Determine the (X, Y) coordinate at the center of the cell enclosing the given text.  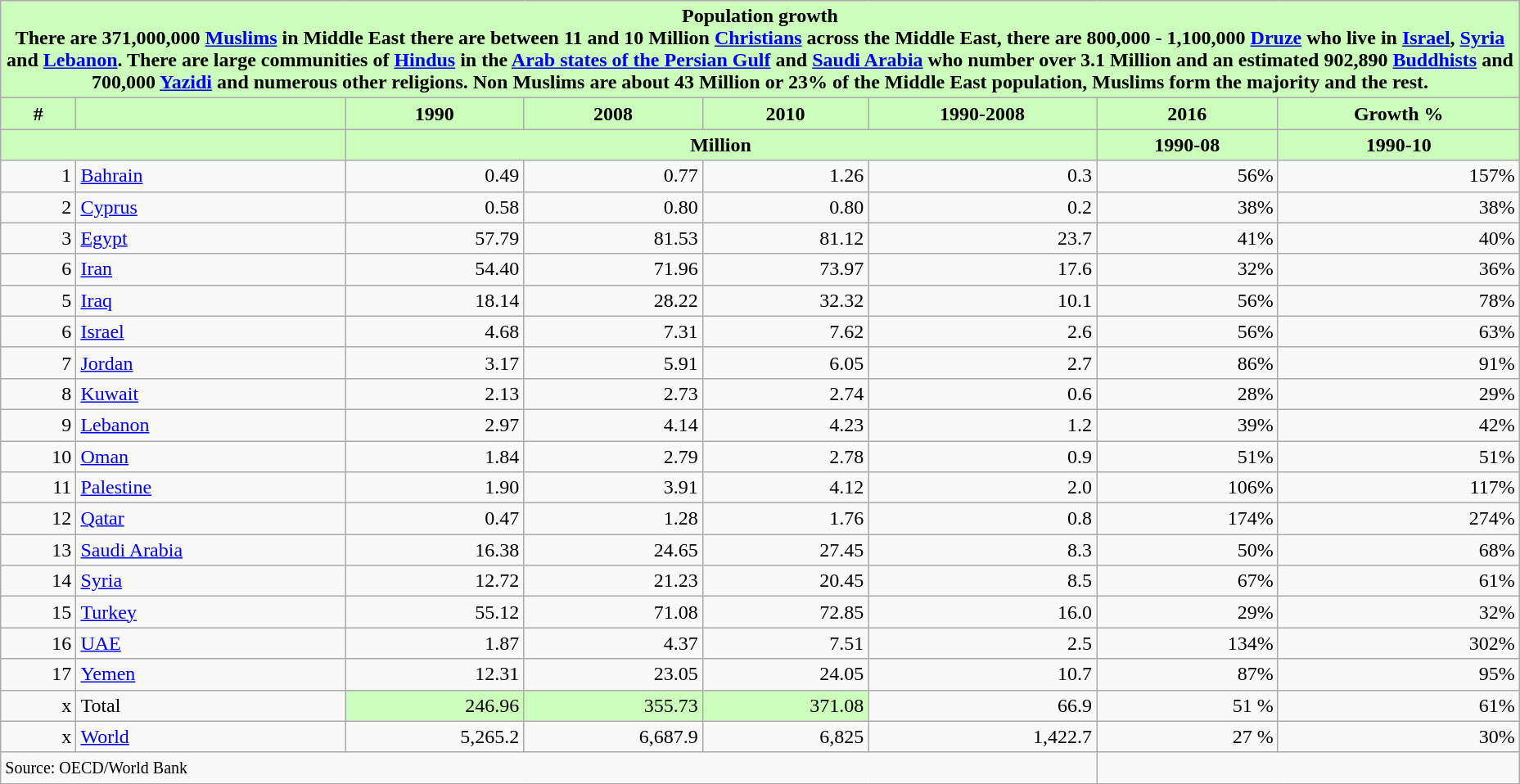
16.0 (982, 612)
1 (38, 176)
Source: OECD/World Bank (548, 768)
50% (1188, 550)
2 (38, 207)
40% (1398, 238)
Qatar (211, 519)
0.58 (435, 207)
2010 (786, 114)
63% (1398, 331)
UAE (211, 643)
39% (1188, 425)
54.40 (435, 269)
Egypt (211, 238)
Cyprus (211, 207)
2.74 (786, 394)
71.96 (613, 269)
66.9 (982, 705)
302% (1398, 643)
157% (1398, 176)
Total (211, 705)
134% (1188, 643)
57.79 (435, 238)
2.7 (982, 363)
10 (38, 456)
Growth % (1398, 114)
24.05 (786, 674)
12.31 (435, 674)
8.3 (982, 550)
1.26 (786, 176)
2008 (613, 114)
Bahrain (211, 176)
1990-10 (1398, 145)
371.08 (786, 705)
28.22 (613, 300)
8.5 (982, 581)
6,687.9 (613, 737)
23.7 (982, 238)
27 % (1188, 737)
7.31 (613, 331)
72.85 (786, 612)
18.14 (435, 300)
1.2 (982, 425)
28% (1188, 394)
Syria (211, 581)
2.79 (613, 456)
1990-2008 (982, 114)
World (211, 737)
1.90 (435, 488)
8 (38, 394)
106% (1188, 488)
23.05 (613, 674)
Million (721, 145)
81.53 (613, 238)
68% (1398, 550)
1.84 (435, 456)
5.91 (613, 363)
7.62 (786, 331)
4.68 (435, 331)
0.9 (982, 456)
0.3 (982, 176)
6,825 (786, 737)
27.45 (786, 550)
Israel (211, 331)
Yemen (211, 674)
1.76 (786, 519)
274% (1398, 519)
2.73 (613, 394)
1.87 (435, 643)
0.77 (613, 176)
117% (1398, 488)
Iran (211, 269)
1,422.7 (982, 737)
12.72 (435, 581)
20.45 (786, 581)
3 (38, 238)
0.47 (435, 519)
0.49 (435, 176)
246.96 (435, 705)
1.28 (613, 519)
32.32 (786, 300)
Oman (211, 456)
10.1 (982, 300)
21.23 (613, 581)
5,265.2 (435, 737)
13 (38, 550)
86% (1188, 363)
1990 (435, 114)
7.51 (786, 643)
78% (1398, 300)
4.37 (613, 643)
2.5 (982, 643)
1990-08 (1188, 145)
30% (1398, 737)
71.08 (613, 612)
15 (38, 612)
2.13 (435, 394)
24.65 (613, 550)
4.23 (786, 425)
Iraq (211, 300)
6.05 (786, 363)
# (38, 114)
Turkey (211, 612)
4.14 (613, 425)
17.6 (982, 269)
Saudi Arabia (211, 550)
7 (38, 363)
0.2 (982, 207)
Lebanon (211, 425)
3.17 (435, 363)
2.97 (435, 425)
2.78 (786, 456)
87% (1188, 674)
95% (1398, 674)
9 (38, 425)
73.97 (786, 269)
2.0 (982, 488)
12 (38, 519)
0.6 (982, 394)
17 (38, 674)
14 (38, 581)
355.73 (613, 705)
55.12 (435, 612)
16.38 (435, 550)
2016 (1188, 114)
5 (38, 300)
36% (1398, 269)
Palestine (211, 488)
4.12 (786, 488)
51 % (1188, 705)
Jordan (211, 363)
Kuwait (211, 394)
81.12 (786, 238)
11 (38, 488)
2.6 (982, 331)
67% (1188, 581)
91% (1398, 363)
0.8 (982, 519)
41% (1188, 238)
42% (1398, 425)
3.91 (613, 488)
174% (1188, 519)
10.7 (982, 674)
16 (38, 643)
